Return the (X, Y) coordinate for the center point of the cell that contains the specified text.  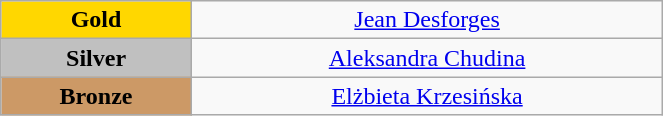
Elżbieta Krzesińska (426, 96)
Silver (96, 58)
Jean Desforges (426, 20)
Bronze (96, 96)
Aleksandra Chudina (426, 58)
Gold (96, 20)
